Return (x, y) of the center of cell containing provided text 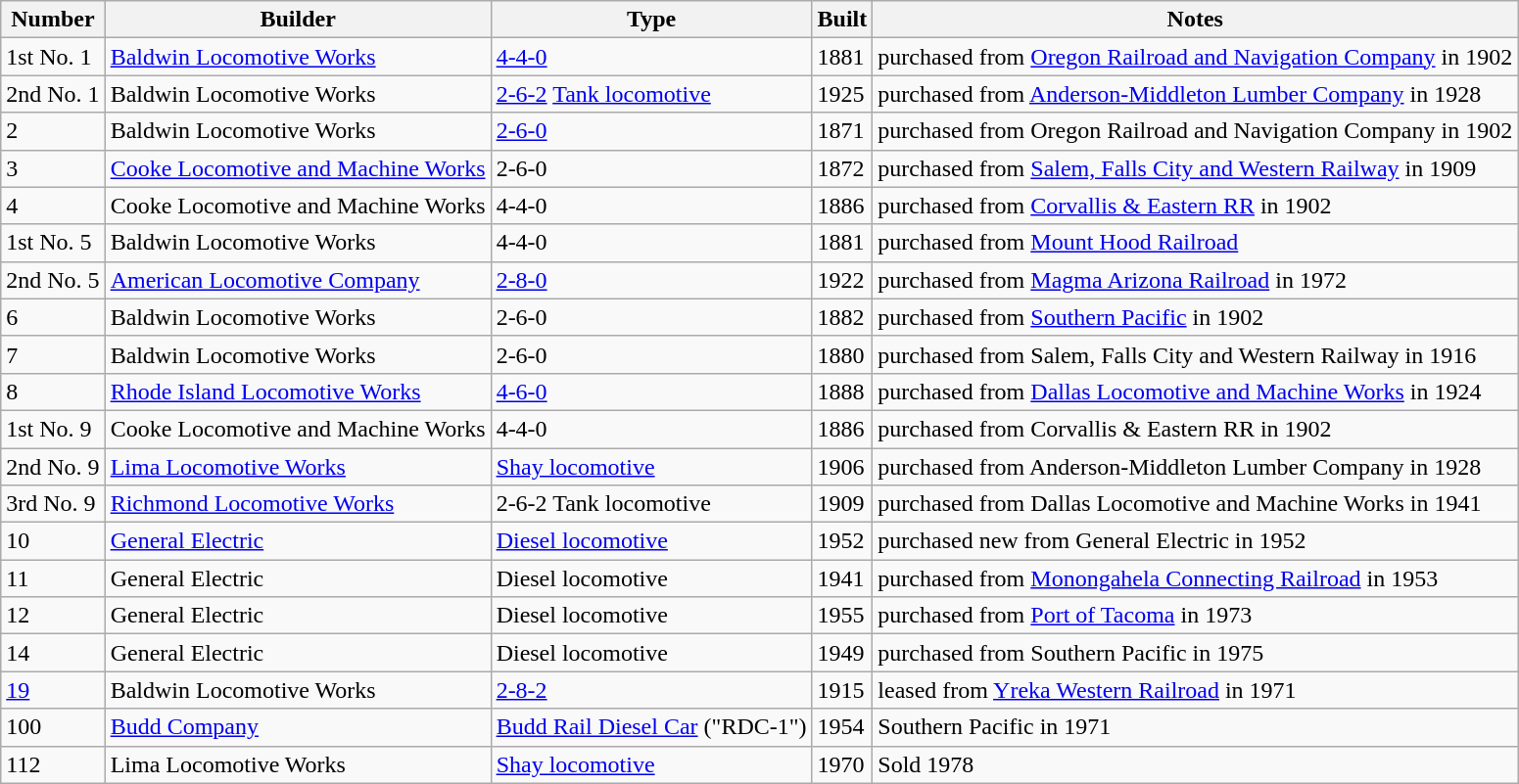
10 (53, 541)
4 (53, 206)
Type (651, 20)
1941 (842, 578)
Richmond Locomotive Works (298, 504)
1872 (842, 168)
Builder (298, 20)
Number (53, 20)
1st No. 9 (53, 429)
1909 (842, 504)
2nd No. 9 (53, 467)
1970 (842, 764)
8 (53, 392)
purchased from Southern Pacific in 1975 (1195, 653)
1949 (842, 653)
1922 (842, 280)
Budd Rail Diesel Car ("RDC-1") (651, 727)
12 (53, 616)
3rd No. 9 (53, 504)
leased from Yreka Western Railroad in 1971 (1195, 690)
Rhode Island Locomotive Works (298, 392)
4-6-0 (651, 392)
purchased from Monongahela Connecting Railroad in 1953 (1195, 578)
1915 (842, 690)
112 (53, 764)
1888 (842, 392)
2 (53, 131)
1955 (842, 616)
1952 (842, 541)
6 (53, 317)
Southern Pacific in 1971 (1195, 727)
purchased new from General Electric in 1952 (1195, 541)
Sold 1978 (1195, 764)
19 (53, 690)
purchased from Southern Pacific in 1902 (1195, 317)
3 (53, 168)
2nd No. 1 (53, 94)
purchased from Mount Hood Railroad (1195, 243)
purchased from Dallas Locomotive and Machine Works in 1924 (1195, 392)
Budd Company (298, 727)
1871 (842, 131)
1954 (842, 727)
purchased from Salem, Falls City and Western Railway in 1909 (1195, 168)
purchased from Magma Arizona Railroad in 1972 (1195, 280)
14 (53, 653)
American Locomotive Company (298, 280)
1st No. 5 (53, 243)
2nd No. 5 (53, 280)
purchased from Salem, Falls City and Western Railway in 1916 (1195, 354)
2-8-0 (651, 280)
1st No. 1 (53, 57)
purchased from Dallas Locomotive and Machine Works in 1941 (1195, 504)
purchased from Port of Tacoma in 1973 (1195, 616)
11 (53, 578)
Built (842, 20)
7 (53, 354)
1882 (842, 317)
100 (53, 727)
Notes (1195, 20)
1925 (842, 94)
2-8-2 (651, 690)
1880 (842, 354)
1906 (842, 467)
